Find where the given text appears and provide that cell's center as (X, Y) coordinate. 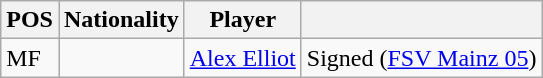
Player (242, 20)
Alex Elliot (242, 58)
POS (30, 20)
Nationality (121, 20)
Signed (FSV Mainz 05) (422, 58)
MF (30, 58)
